Output the [X, Y] coordinate of the center of the cell containing the given text.  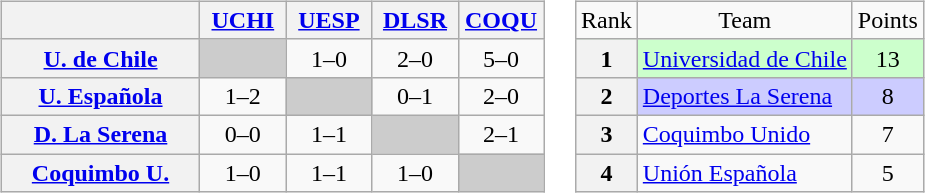
Coquimbo Unido [744, 134]
Unión Española [744, 173]
Coquimbo U. [100, 173]
2–1 [501, 134]
7 [888, 134]
Points [888, 20]
DLSR [415, 20]
Universidad de Chile [744, 58]
4 [607, 173]
UCHI [243, 20]
3 [607, 134]
Deportes La Serena [744, 96]
5 [888, 173]
U. Española [100, 96]
0–0 [243, 134]
UESP [329, 20]
5–0 [501, 58]
2 [607, 96]
13 [888, 58]
8 [888, 96]
Team [744, 20]
U. de Chile [100, 58]
COQU [501, 20]
1 [607, 58]
Rank [607, 20]
1–2 [243, 96]
D. La Serena [100, 134]
0–1 [415, 96]
